Return [X, Y] of the center of cell containing provided text 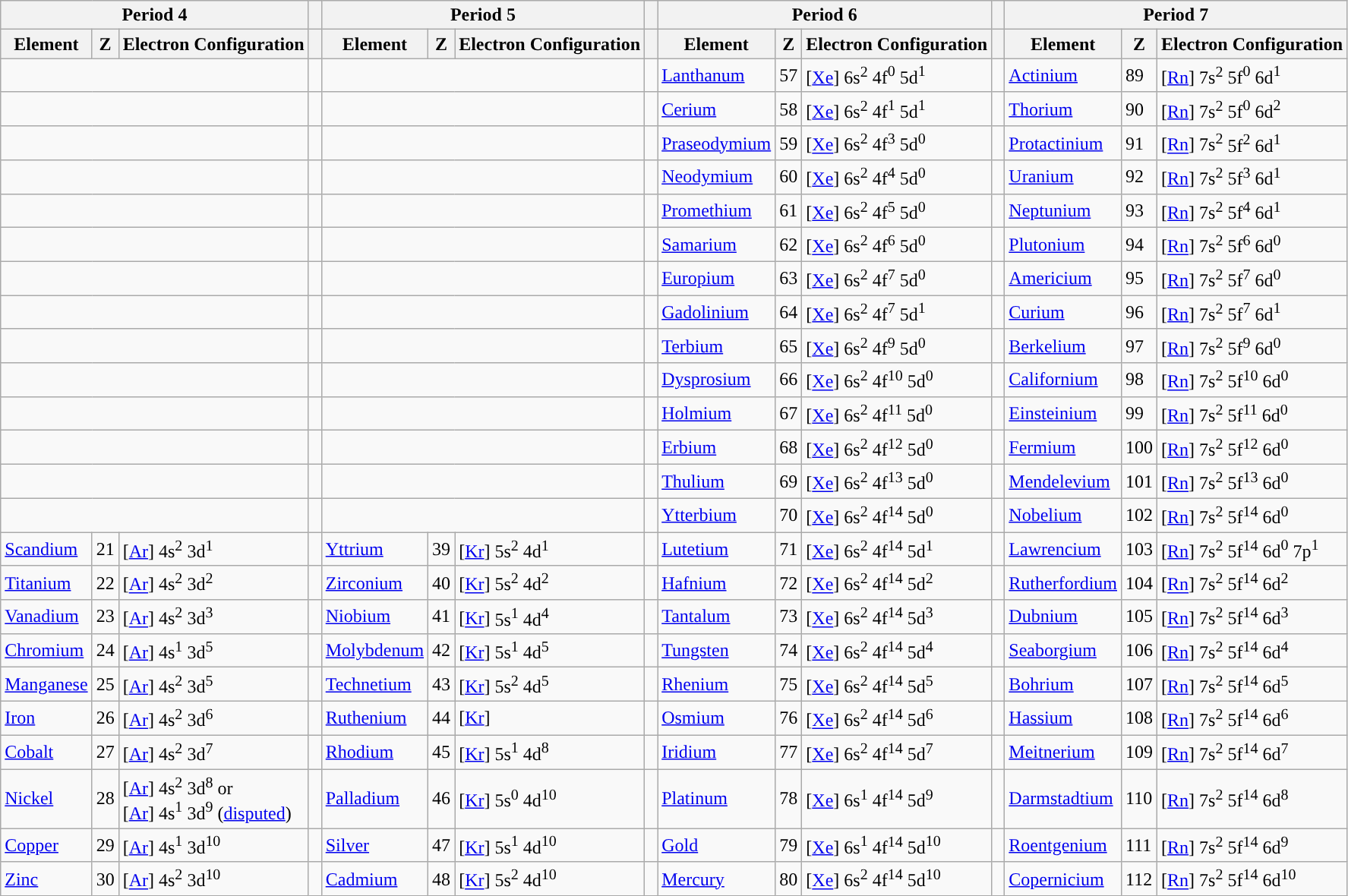
Holmium [717, 413]
103 [1139, 550]
[Ar] 4s2 3d5 [213, 685]
Plutonium [1063, 245]
Period 4 [155, 15]
[Ar] 4s2 3d1 [213, 550]
Lanthanum [717, 76]
[Xe] 6s2 4f14 5d6 [897, 718]
[Rn] 7s2 5f14 6d3 [1252, 617]
Berkelium [1063, 346]
[Rn] 7s2 5f14 6d8 [1252, 799]
95 [1139, 278]
Curium [1063, 313]
104 [1139, 583]
Bohrium [1063, 685]
Rhenium [717, 685]
[Xe] 6s2 4f9 5d0 [897, 346]
Californium [1063, 380]
[Rn] 7s2 5f11 6d0 [1252, 413]
[Rn] 7s2 5f14 6d9 [1252, 846]
Hafnium [717, 583]
[Xe] 6s2 4f12 5d0 [897, 448]
Tungsten [717, 650]
[Rn] 7s2 5f2 6d1 [1252, 143]
Copernicium [1063, 879]
98 [1139, 380]
Praseodymium [717, 143]
Meitnerium [1063, 752]
Samarium [717, 245]
[Rn] 7s2 5f14 6d5 [1252, 685]
Roentgenium [1063, 846]
[Xe] 6s2 4f5 5d0 [897, 211]
Technetium [374, 685]
[Rn] 7s2 5f14 6d6 [1252, 718]
Protactinium [1063, 143]
Zinc [46, 879]
[Xe] 6s2 4f10 5d0 [897, 380]
[Xe] 6s2 4f13 5d0 [897, 481]
93 [1139, 211]
[Rn] 7s2 5f10 6d0 [1252, 380]
Iron [46, 718]
Cerium [717, 109]
Rutherfordium [1063, 583]
96 [1139, 313]
68 [788, 448]
Uranium [1063, 178]
[Rn] 7s2 5f12 6d0 [1252, 448]
90 [1139, 109]
Chromium [46, 650]
Seaborgium [1063, 650]
[Xe] 6s2 4f7 5d1 [897, 313]
[Xe] 6s2 4f14 5d7 [897, 752]
Hassium [1063, 718]
Yttrium [374, 550]
23 [105, 617]
[Xe] 6s1 4f14 5d10 [897, 846]
Iridium [717, 752]
[Rn] 7s2 5f14 6d10 [1252, 879]
Ruthenium [374, 718]
Neodymium [717, 178]
[Rn] 7s2 5f3 6d1 [1252, 178]
Cadmium [374, 879]
57 [788, 76]
Europium [717, 278]
[Ar] 4s2 3d8 or [Ar] 4s1 3d9 (disputed) [213, 799]
30 [105, 879]
Palladium [374, 799]
Promethium [717, 211]
Period 6 [825, 15]
108 [1139, 718]
26 [105, 718]
Niobium [374, 617]
77 [788, 752]
[Xe] 6s2 4f14 5d1 [897, 550]
Neptunium [1063, 211]
101 [1139, 481]
27 [105, 752]
[Rn] 7s2 5f13 6d0 [1252, 481]
112 [1139, 879]
60 [788, 178]
21 [105, 550]
Cobalt [46, 752]
[Rn] 7s2 5f0 6d1 [1252, 76]
41 [442, 617]
[Rn] 7s2 5f14 6d0 [1252, 515]
107 [1139, 685]
Lutetium [717, 550]
42 [442, 650]
39 [442, 550]
99 [1139, 413]
75 [788, 685]
[Xe] 6s2 4f6 5d0 [897, 245]
[Rn] 7s2 5f7 6d1 [1252, 313]
44 [442, 718]
89 [1139, 76]
[Kr] 5s1 4d5 [550, 650]
62 [788, 245]
106 [1139, 650]
Nickel [46, 799]
100 [1139, 448]
Thulium [717, 481]
[Xe] 6s2 4f14 5d0 [897, 515]
[Rn] 7s2 5f14 6d7 [1252, 752]
Tantalum [717, 617]
Dubnium [1063, 617]
29 [105, 846]
Platinum [717, 799]
[Xe] 6s2 4f14 5d4 [897, 650]
[Ar] 4s2 3d6 [213, 718]
70 [788, 515]
Copper [46, 846]
[Xe] 6s2 4f11 5d0 [897, 413]
40 [442, 583]
45 [442, 752]
Vanadium [46, 617]
Gadolinium [717, 313]
[Xe] 6s2 4f14 5d10 [897, 879]
Nobelium [1063, 515]
[Kr] 5s0 4d10 [550, 799]
[Ar] 4s2 3d3 [213, 617]
[Rn] 7s2 5f9 6d0 [1252, 346]
71 [788, 550]
Einsteinium [1063, 413]
Lawrencium [1063, 550]
[Rn] 7s2 5f7 6d0 [1252, 278]
[Kr] [550, 718]
Period 7 [1176, 15]
79 [788, 846]
[Rn] 7s2 5f14 6d2 [1252, 583]
102 [1139, 515]
[Xe] 6s2 4f0 5d1 [897, 76]
[Kr] 5s2 4d2 [550, 583]
[Kr] 5s2 4d1 [550, 550]
Mendelevium [1063, 481]
Mercury [717, 879]
Darmstadtium [1063, 799]
Americium [1063, 278]
[Rn] 7s2 5f14 6d0 7p1 [1252, 550]
Manganese [46, 685]
[Kr] 5s1 4d8 [550, 752]
Molybdenum [374, 650]
[Xe] 6s2 4f14 5d3 [897, 617]
Zirconium [374, 583]
[Ar] 4s2 3d10 [213, 879]
Titanium [46, 583]
25 [105, 685]
[Xe] 6s2 4f4 5d0 [897, 178]
109 [1139, 752]
59 [788, 143]
Period 5 [483, 15]
61 [788, 211]
[Xe] 6s1 4f14 5d9 [897, 799]
Terbium [717, 346]
72 [788, 583]
63 [788, 278]
24 [105, 650]
[Rn] 7s2 5f4 6d1 [1252, 211]
58 [788, 109]
Fermium [1063, 448]
[Kr] 5s1 4d10 [550, 846]
[Ar] 4s2 3d2 [213, 583]
[Xe] 6s2 4f14 5d2 [897, 583]
28 [105, 799]
Dysprosium [717, 380]
111 [1139, 846]
Rhodium [374, 752]
110 [1139, 799]
43 [442, 685]
105 [1139, 617]
76 [788, 718]
Scandium [46, 550]
94 [1139, 245]
92 [1139, 178]
Silver [374, 846]
65 [788, 346]
[Ar] 4s1 3d5 [213, 650]
97 [1139, 346]
[Rn] 7s2 5f0 6d2 [1252, 109]
46 [442, 799]
Osmium [717, 718]
Ytterbium [717, 515]
73 [788, 617]
91 [1139, 143]
[Xe] 6s2 4f1 5d1 [897, 109]
[Ar] 4s2 3d7 [213, 752]
[Ar] 4s1 3d10 [213, 846]
69 [788, 481]
[Kr] 5s1 4d4 [550, 617]
64 [788, 313]
[Xe] 6s2 4f14 5d5 [897, 685]
[Rn] 7s2 5f6 6d0 [1252, 245]
Thorium [1063, 109]
80 [788, 879]
78 [788, 799]
Erbium [717, 448]
47 [442, 846]
[Kr] 5s2 4d10 [550, 879]
74 [788, 650]
[Rn] 7s2 5f14 6d4 [1252, 650]
67 [788, 413]
[Kr] 5s2 4d5 [550, 685]
[Xe] 6s2 4f3 5d0 [897, 143]
48 [442, 879]
66 [788, 380]
[Xe] 6s2 4f7 5d0 [897, 278]
Actinium [1063, 76]
22 [105, 583]
Gold [717, 846]
